Determine the (x, y) coordinate at the center of the cell enclosing the given text.  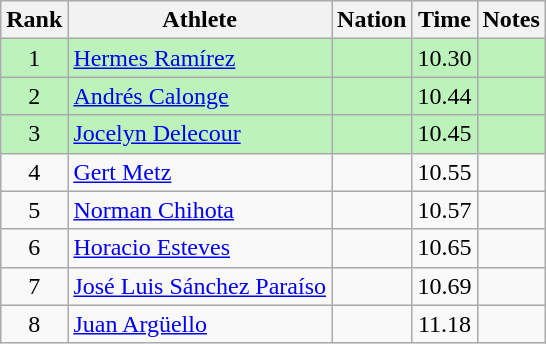
10.65 (444, 248)
2 (34, 96)
3 (34, 134)
Gert Metz (200, 172)
Juan Argüello (200, 324)
5 (34, 210)
1 (34, 58)
Nation (372, 20)
10.55 (444, 172)
Andrés Calonge (200, 96)
7 (34, 286)
Rank (34, 20)
Athlete (200, 20)
4 (34, 172)
10.69 (444, 286)
6 (34, 248)
José Luis Sánchez Paraíso (200, 286)
10.44 (444, 96)
Horacio Esteves (200, 248)
Notes (511, 20)
Jocelyn Delecour (200, 134)
8 (34, 324)
10.45 (444, 134)
10.30 (444, 58)
Time (444, 20)
Hermes Ramírez (200, 58)
10.57 (444, 210)
Norman Chihota (200, 210)
11.18 (444, 324)
